Identify which cell holds the provided text, then report its (X, Y) central coordinate. 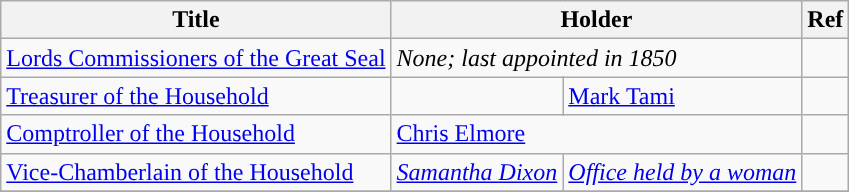
Chris Elmore (596, 134)
None; last appointed in 1850 (596, 58)
Samantha Dixon (477, 172)
Comptroller of the Household (196, 134)
Holder (596, 20)
Title (196, 20)
Vice-Chamberlain of the Household (196, 172)
Mark Tami (682, 96)
Lords Commissioners of the Great Seal (196, 58)
Ref (826, 20)
Treasurer of the Household (196, 96)
Office held by a woman (682, 172)
